Provide the [X, Y] coordinate of the cell's center where the given text is located.  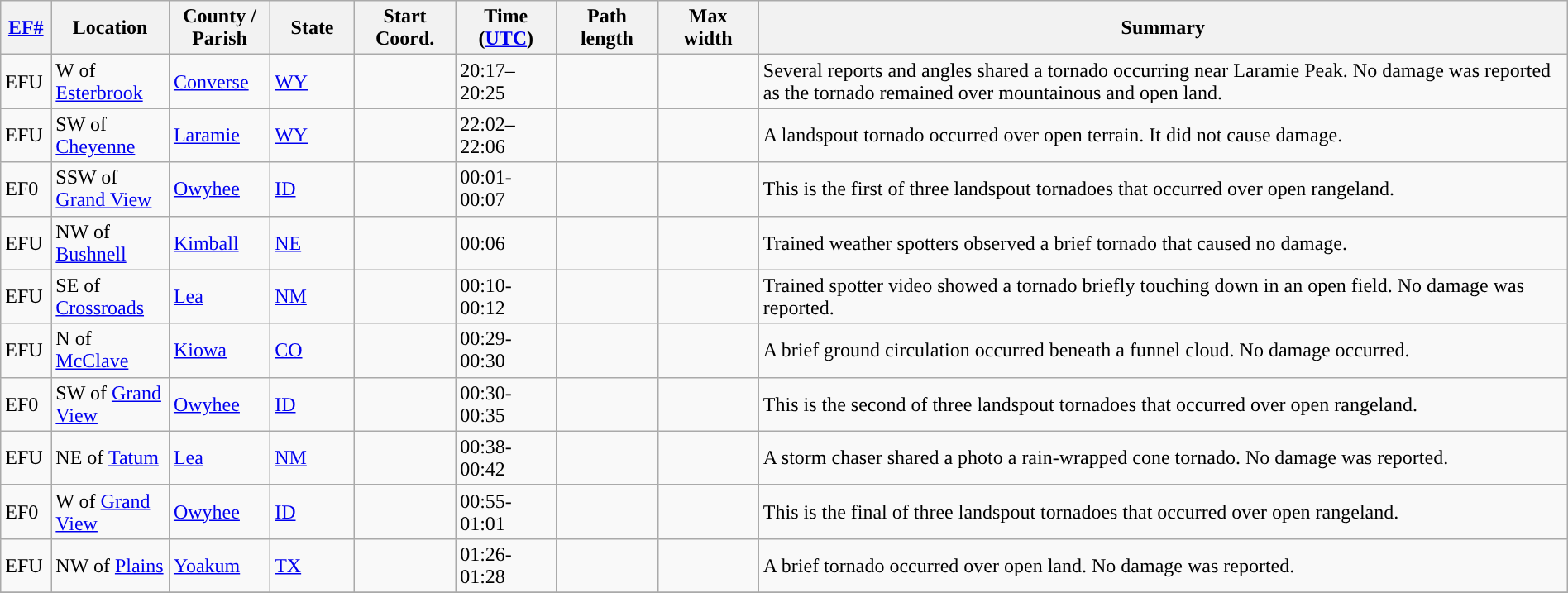
NW of Plains [111, 566]
A landspout tornado occurred over open terrain. It did not cause damage. [1163, 136]
EF# [26, 28]
01:26-01:28 [506, 566]
Location [111, 28]
Yoakum [219, 566]
Start Coord. [404, 28]
Path length [607, 28]
State [313, 28]
00:38-00:42 [506, 458]
Converse [219, 81]
00:10-00:12 [506, 296]
Kiowa [219, 351]
N of McClave [111, 351]
NE [313, 243]
W of Esterbrook [111, 81]
00:06 [506, 243]
W of Grand View [111, 511]
TX [313, 566]
00:01-00:07 [506, 189]
Time (UTC) [506, 28]
00:30-00:35 [506, 404]
Summary [1163, 28]
22:02–22:06 [506, 136]
A storm chaser shared a photo a rain-wrapped cone tornado. No damage was reported. [1163, 458]
Kimball [219, 243]
This is the first of three landspout tornadoes that occurred over open rangeland. [1163, 189]
This is the second of three landspout tornadoes that occurred over open rangeland. [1163, 404]
A brief tornado occurred over open land. No damage was reported. [1163, 566]
CO [313, 351]
NE of Tatum [111, 458]
Trained weather spotters observed a brief tornado that caused no damage. [1163, 243]
00:29-00:30 [506, 351]
00:55-01:01 [506, 511]
NW of Bushnell [111, 243]
20:17–20:25 [506, 81]
County / Parish [219, 28]
A brief ground circulation occurred beneath a funnel cloud. No damage occurred. [1163, 351]
Trained spotter video showed a tornado briefly touching down in an open field. No damage was reported. [1163, 296]
Max width [708, 28]
Laramie [219, 136]
SW of Grand View [111, 404]
SW of Cheyenne [111, 136]
SE of Crossroads [111, 296]
SSW of Grand View [111, 189]
This is the final of three landspout tornadoes that occurred over open rangeland. [1163, 511]
